Find where the given text appears and provide that cell's center as (X, Y) coordinate. 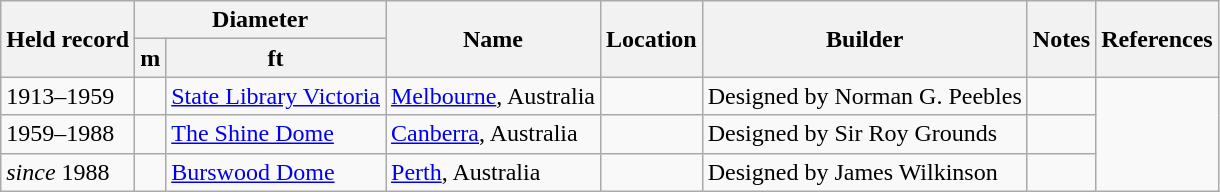
Name (494, 39)
Burswood Dome (276, 172)
Perth, Australia (494, 172)
m (150, 58)
References (1158, 39)
ft (276, 58)
Designed by Sir Roy Grounds (864, 134)
The Shine Dome (276, 134)
Diameter (260, 20)
since 1988 (68, 172)
1959–1988 (68, 134)
Builder (864, 39)
Notes (1061, 39)
Location (652, 39)
Canberra, Australia (494, 134)
Melbourne, Australia (494, 96)
Held record (68, 39)
State Library Victoria (276, 96)
1913–1959 (68, 96)
Designed by James Wilkinson (864, 172)
Designed by Norman G. Peebles (864, 96)
